Identify which cell holds the provided text, then report its (x, y) central coordinate. 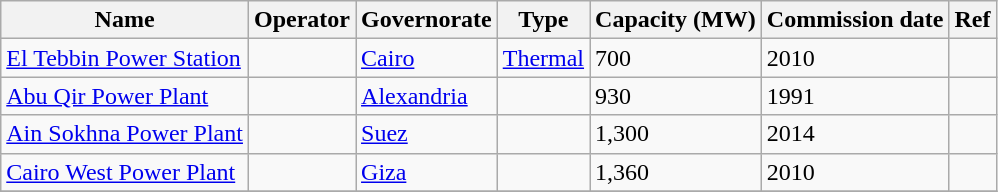
Cairo West Power Plant (125, 172)
Type (543, 20)
Ref (972, 20)
Cairo (427, 58)
Governorate (427, 20)
930 (676, 96)
1,360 (676, 172)
Ain Sokhna Power Plant (125, 134)
Commission date (855, 20)
2014 (855, 134)
Name (125, 20)
Giza (427, 172)
Capacity (MW) (676, 20)
Thermal (543, 58)
El Tebbin Power Station (125, 58)
Operator (302, 20)
1,300 (676, 134)
Suez (427, 134)
Alexandria (427, 96)
1991 (855, 96)
700 (676, 58)
Abu Qir Power Plant (125, 96)
